Scan for the cell matching the given text and deliver its (X, Y) coordinate at center. 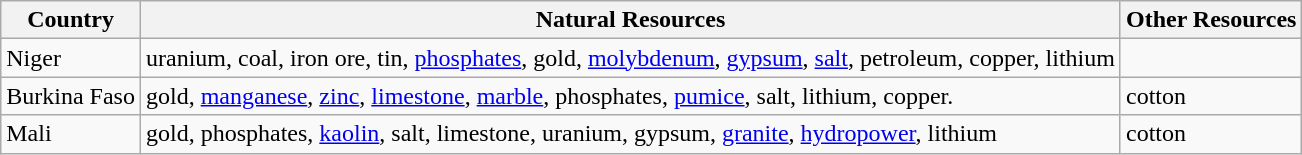
gold, manganese, zinc, limestone, marble, phosphates, pumice, salt, lithium, copper. (630, 96)
Other Resources (1210, 20)
Niger (71, 58)
Mali (71, 134)
Burkina Faso (71, 96)
Natural Resources (630, 20)
gold, phosphates, kaolin, salt, limestone, uranium, gypsum, granite, hydropower, lithium (630, 134)
Country (71, 20)
uranium, coal, iron ore, tin, phosphates, gold, molybdenum, gypsum, salt, petroleum, copper, lithium (630, 58)
